Provide the [X, Y] coordinate of the cell's center where the given text is located.  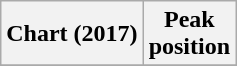
Peakposition [189, 34]
Chart (2017) [72, 34]
